Identify which cell holds the provided text, then report its (X, Y) central coordinate. 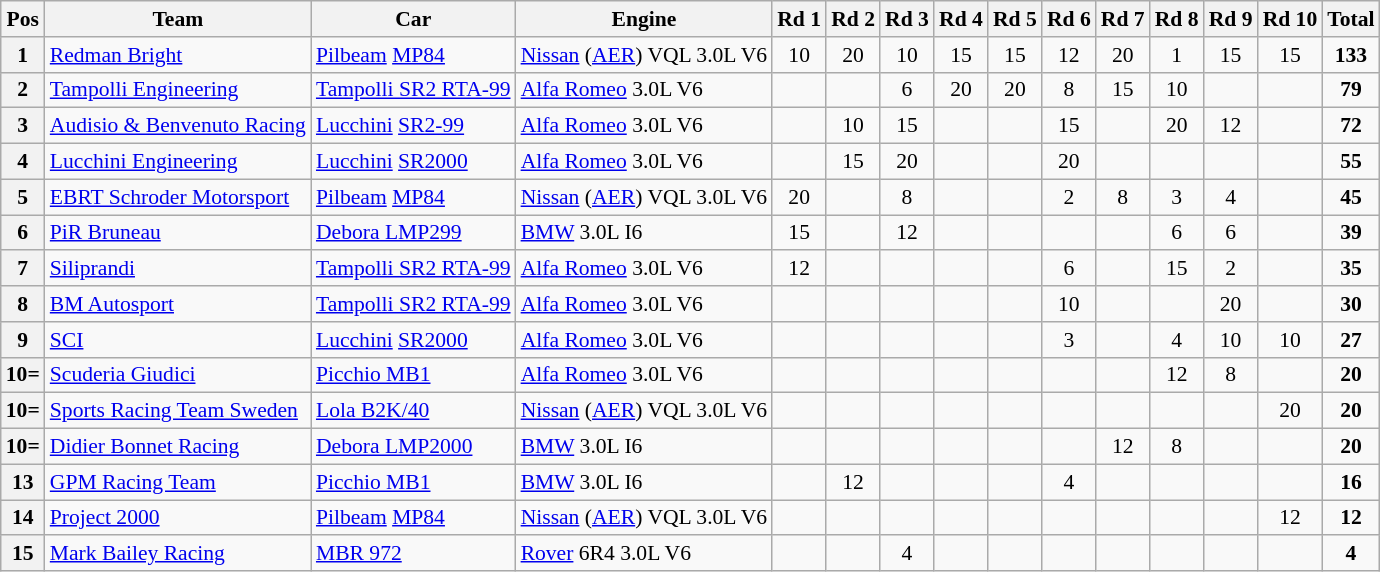
Rd 4 (961, 19)
Didier Bonnet Racing (178, 447)
SCI (178, 340)
Debora LMP2000 (414, 447)
EBRT Schroder Motorsport (178, 197)
Rd 7 (1123, 19)
16 (1350, 482)
Audisio & Benvenuto Racing (178, 126)
133 (1350, 55)
Pos (23, 19)
GPM Racing Team (178, 482)
Project 2000 (178, 518)
13 (23, 482)
Debora LMP299 (414, 233)
Lucchini Engineering (178, 162)
Rd 5 (1015, 19)
9 (23, 340)
79 (1350, 90)
30 (1350, 304)
Rd 6 (1069, 19)
Rd 2 (853, 19)
72 (1350, 126)
Lola B2K/40 (414, 411)
MBR 972 (414, 554)
Tampolli Engineering (178, 90)
14 (23, 518)
27 (1350, 340)
35 (1350, 269)
45 (1350, 197)
Rd 1 (799, 19)
Scuderia Giudici (178, 375)
Rd 8 (1177, 19)
Mark Bailey Racing (178, 554)
Siliprandi (178, 269)
Rd 10 (1290, 19)
Rover 6R4 3.0L V6 (644, 554)
5 (23, 197)
55 (1350, 162)
Rd 3 (907, 19)
Engine (644, 19)
Sports Racing Team Sweden (178, 411)
7 (23, 269)
Lucchini SR2-99 (414, 126)
Rd 9 (1231, 19)
Redman Bright (178, 55)
PiR Bruneau (178, 233)
39 (1350, 233)
Team (178, 19)
BM Autosport (178, 304)
Total (1350, 19)
Car (414, 19)
